Output the (X, Y) coordinate of the center of the cell containing the given text.  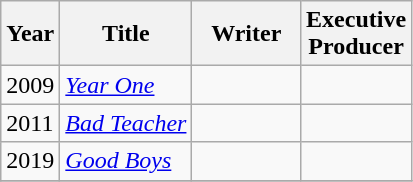
Year One (126, 85)
Bad Teacher (126, 123)
Title (126, 34)
ExecutiveProducer (356, 34)
2009 (30, 85)
Year (30, 34)
2011 (30, 123)
Writer (246, 34)
2019 (30, 161)
Good Boys (126, 161)
